Extract the [x, y] coordinate from the center of the cell holding the provided text.  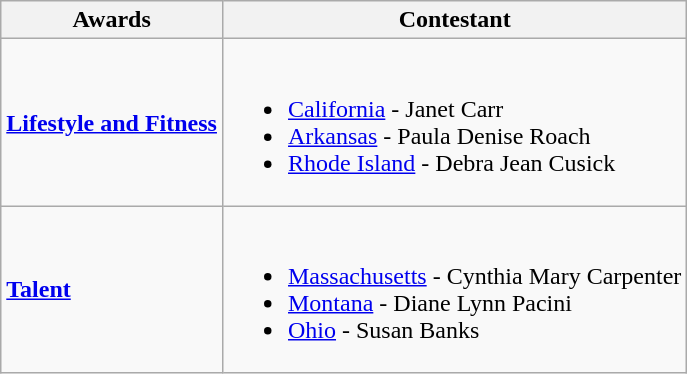
Contestant [454, 20]
California - Janet Carr Arkansas - Paula Denise Roach Rhode Island - Debra Jean Cusick [454, 122]
Lifestyle and Fitness [112, 122]
Talent [112, 290]
Awards [112, 20]
Massachusetts - Cynthia Mary Carpenter Montana - Diane Lynn Pacini Ohio - Susan Banks [454, 290]
